Find where the given text appears and provide that cell's center as [X, Y] coordinate. 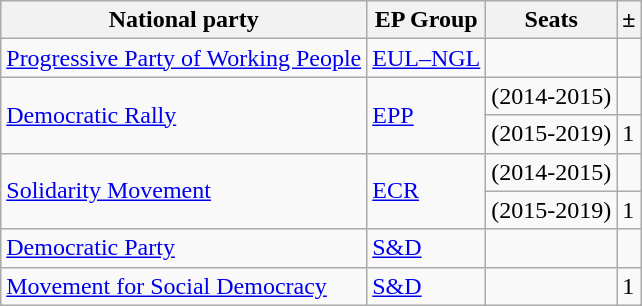
Democratic Party [184, 248]
EP Group [426, 20]
Movement for Social Democracy [184, 286]
Seats [552, 20]
Progressive Party of Working People [184, 58]
ECR [426, 191]
Democratic Rally [184, 115]
± [629, 20]
EPP [426, 115]
EUL–NGL [426, 58]
National party [184, 20]
Solidarity Movement [184, 191]
